Extract the [X, Y] coordinate from the center of the cell holding the provided text.  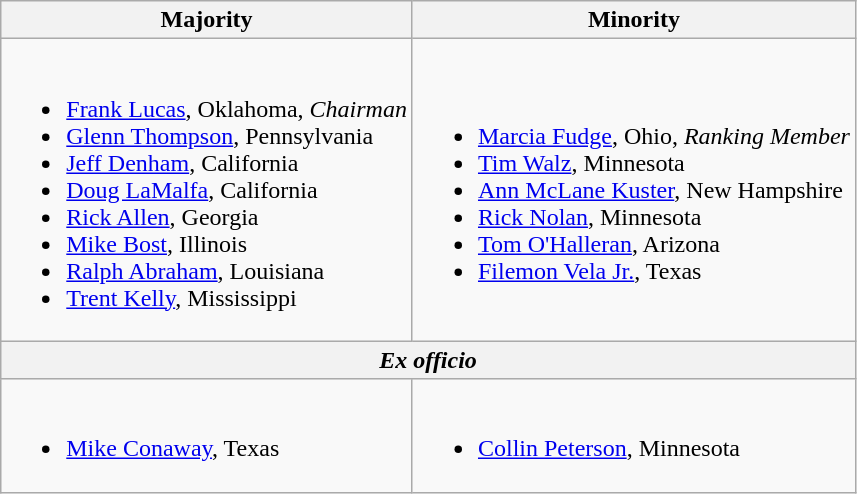
Minority [634, 20]
Collin Peterson, Minnesota [634, 436]
Mike Conaway, Texas [207, 436]
Majority [207, 20]
Ex officio [428, 360]
